Pinpoint the cell where the given text exists, returning its [x, y] midpoint coordinate. 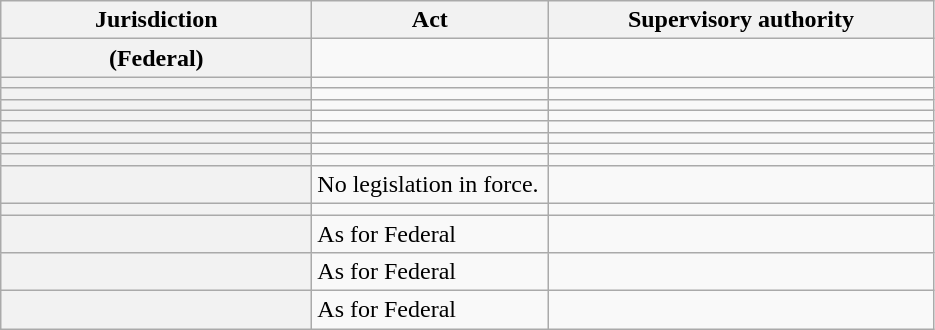
Act [430, 20]
Supervisory authority [741, 20]
(Federal) [156, 58]
Jurisdiction [156, 20]
No legislation in force. [430, 184]
